Pinpoint the cell where the given text exists, returning its [X, Y] midpoint coordinate. 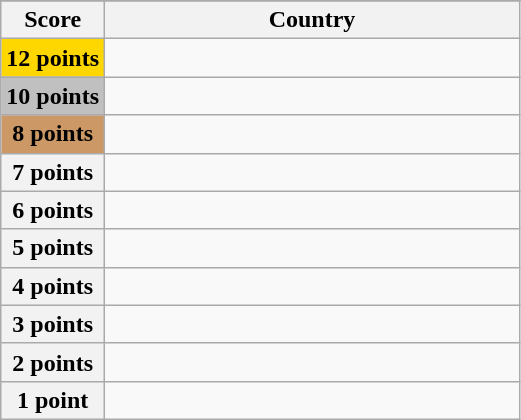
Country [312, 20]
7 points [53, 172]
10 points [53, 96]
2 points [53, 362]
12 points [53, 58]
Score [53, 20]
6 points [53, 210]
4 points [53, 286]
3 points [53, 324]
5 points [53, 248]
1 point [53, 400]
8 points [53, 134]
